Provide the (X, Y) coordinate of the cell's center where the given text is located.  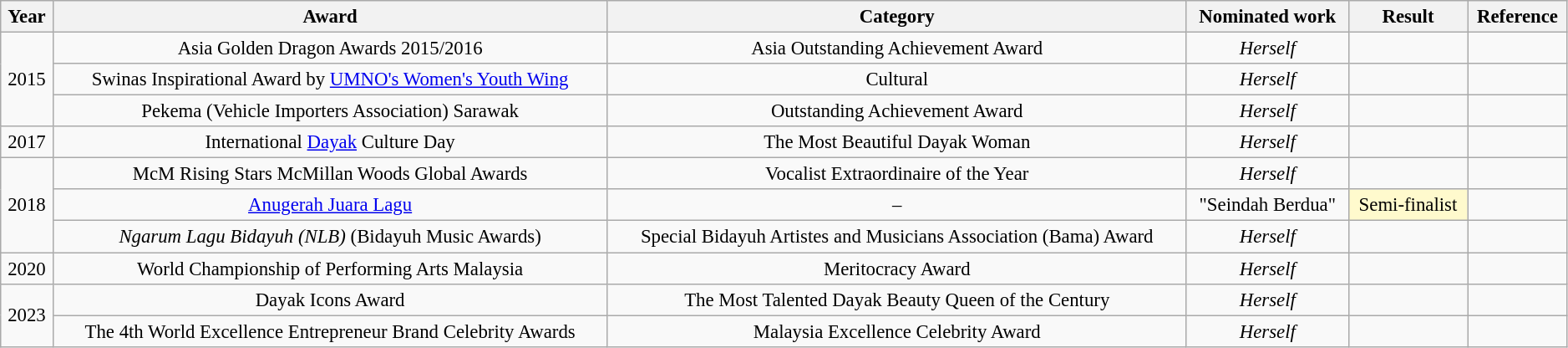
Semi-finalist (1408, 205)
Malaysia Excellence Celebrity Award (897, 331)
2015 (27, 80)
Year (27, 17)
Asia Outstanding Achievement Award (897, 49)
McM Rising Stars McMillan Woods Global Awards (330, 174)
The Most Beautiful Dayak Woman (897, 142)
The 4th World Excellence Entrepreneur Brand Celebrity Awards (330, 331)
Anugerah Juara Lagu (330, 205)
Meritocracy Award (897, 269)
Award (330, 17)
Reference (1518, 17)
Dayak Icons Award (330, 299)
Asia Golden Dragon Awards 2015/2016 (330, 49)
Outstanding Achievement Award (897, 111)
Result (1408, 17)
Vocalist Extraordinaire of the Year (897, 174)
2018 (27, 206)
Nominated work (1267, 17)
The Most Talented Dayak Beauty Queen of the Century (897, 299)
Category (897, 17)
2023 (27, 315)
Pekema (Vehicle Importers Association) Sarawak (330, 111)
Ngarum Lagu Bidayuh (NLB) (Bidayuh Music Awards) (330, 237)
Special Bidayuh Artistes and Musicians Association (Bama) Award (897, 237)
International Dayak Culture Day (330, 142)
2020 (27, 269)
Swinas Inspirational Award by UMNO's Women's Youth Wing (330, 79)
2017 (27, 142)
"Seindah Berdua" (1267, 205)
World Championship of Performing Arts Malaysia (330, 269)
Cultural (897, 79)
– (897, 205)
